From the cell containing the given text, extract its center point as (x, y) coordinate. 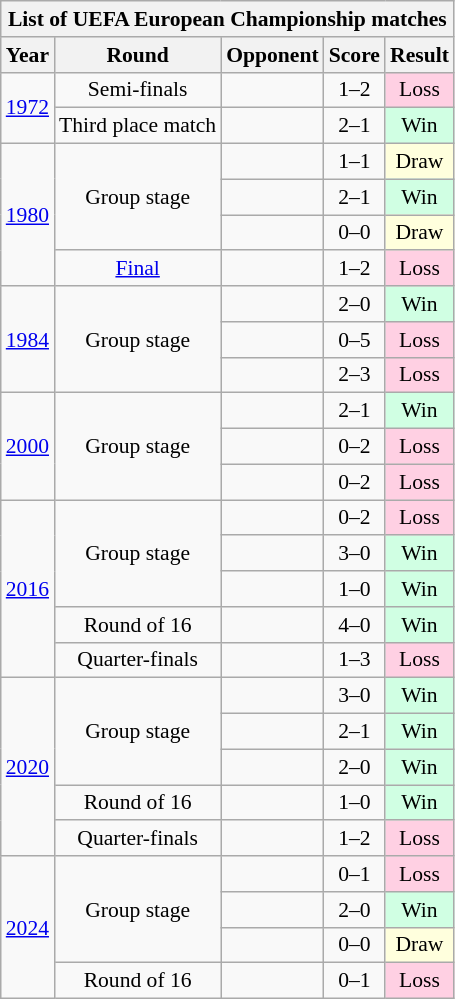
2000 (28, 446)
1–3 (354, 660)
0–5 (354, 340)
Opponent (272, 55)
Round (138, 55)
Result (420, 55)
Score (354, 55)
Semi-finals (138, 90)
Year (28, 55)
Third place match (138, 126)
2020 (28, 767)
2016 (28, 589)
1984 (28, 340)
2024 (28, 927)
1–1 (354, 162)
2–3 (354, 375)
Final (138, 269)
List of UEFA European Championship matches (228, 19)
1972 (28, 108)
4–0 (354, 625)
1980 (28, 215)
